Return [X, Y] of the center of cell containing provided text 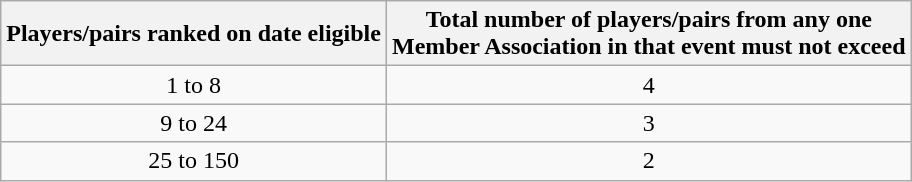
2 [648, 161]
Total number of players/pairs from any oneMember Association in that event must not exceed [648, 34]
25 to 150 [194, 161]
3 [648, 123]
1 to 8 [194, 85]
4 [648, 85]
Players/pairs ranked on date eligible [194, 34]
9 to 24 [194, 123]
